For the text-containing cell, return its midpoint in (X, Y) coordinate format. 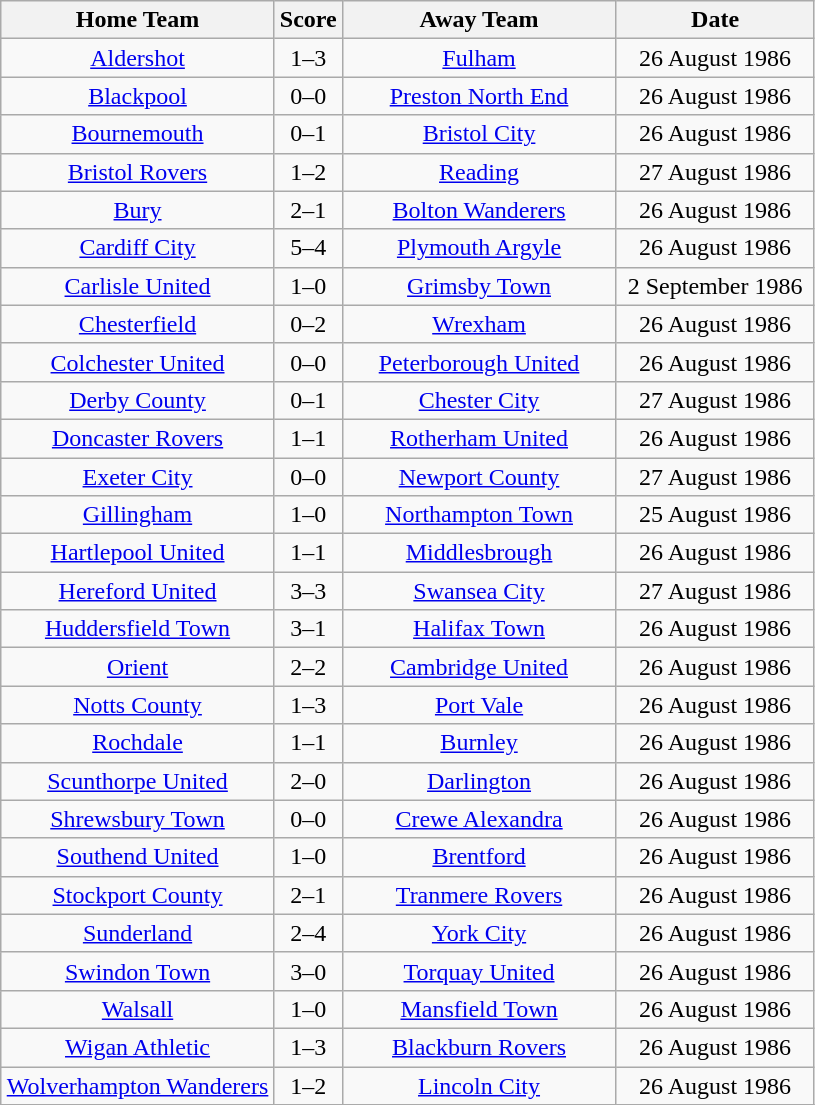
Home Team (138, 20)
Bournemouth (138, 134)
Plymouth Argyle (479, 248)
3–0 (308, 971)
2–4 (308, 933)
Burnley (479, 743)
Carlisle United (138, 286)
Tranmere Rovers (479, 895)
Grimsby Town (479, 286)
3–1 (308, 629)
Date (716, 20)
Cardiff City (138, 248)
Fulham (479, 58)
3–3 (308, 591)
Rotherham United (479, 438)
Away Team (479, 20)
Chesterfield (138, 324)
Shrewsbury Town (138, 819)
2 September 1986 (716, 286)
Bury (138, 210)
Stockport County (138, 895)
Cambridge United (479, 667)
Bristol Rovers (138, 172)
Gillingham (138, 515)
Mansfield Town (479, 1009)
Middlesbrough (479, 553)
Hartlepool United (138, 553)
Colchester United (138, 362)
Sunderland (138, 933)
Port Vale (479, 705)
2–0 (308, 781)
Halifax Town (479, 629)
Scunthorpe United (138, 781)
Derby County (138, 400)
2–2 (308, 667)
Exeter City (138, 477)
York City (479, 933)
0–2 (308, 324)
Wolverhampton Wanderers (138, 1085)
Wrexham (479, 324)
Bristol City (479, 134)
Doncaster Rovers (138, 438)
Rochdale (138, 743)
Reading (479, 172)
Chester City (479, 400)
Blackburn Rovers (479, 1047)
Notts County (138, 705)
Swansea City (479, 591)
25 August 1986 (716, 515)
Bolton Wanderers (479, 210)
Huddersfield Town (138, 629)
Brentford (479, 857)
Newport County (479, 477)
Lincoln City (479, 1085)
Walsall (138, 1009)
Aldershot (138, 58)
Wigan Athletic (138, 1047)
Preston North End (479, 96)
Torquay United (479, 971)
Score (308, 20)
Swindon Town (138, 971)
Northampton Town (479, 515)
Darlington (479, 781)
Southend United (138, 857)
Crewe Alexandra (479, 819)
Orient (138, 667)
5–4 (308, 248)
Hereford United (138, 591)
Blackpool (138, 96)
Peterborough United (479, 362)
